Output the (X, Y) coordinate of the center of the cell containing the given text.  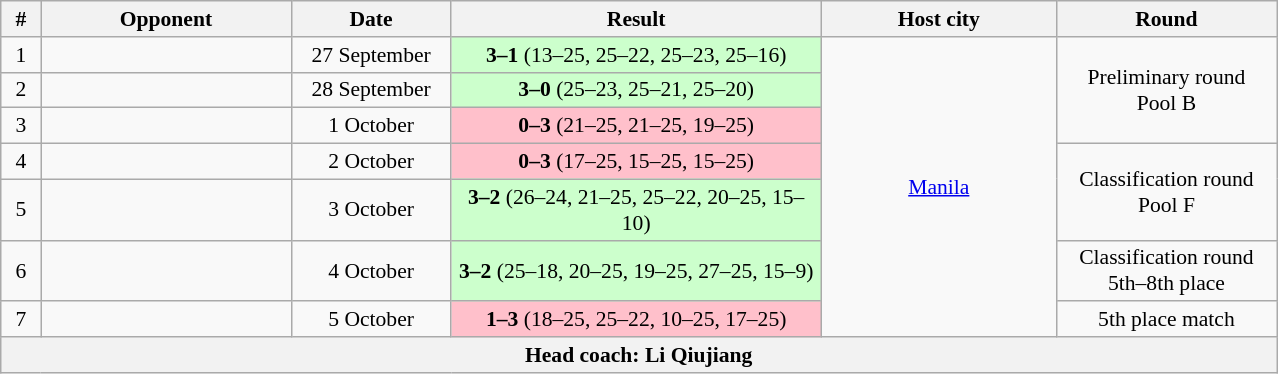
Head coach: Li Qiujiang (639, 355)
5th place match (1166, 320)
5 (21, 210)
2 October (371, 162)
Date (371, 19)
3–2 (25–18, 20–25, 19–25, 27–25, 15–9) (636, 270)
Opponent (166, 19)
27 September (371, 55)
3–0 (25–23, 25–21, 25–20) (636, 90)
4 (21, 162)
4 October (371, 270)
1 October (371, 126)
3–2 (26–24, 21–25, 25–22, 20–25, 15–10) (636, 210)
5 October (371, 320)
7 (21, 320)
# (21, 19)
3 (21, 126)
Classification round5th–8th place (1166, 270)
1–3 (18–25, 25–22, 10–25, 17–25) (636, 320)
6 (21, 270)
0–3 (17–25, 15–25, 15–25) (636, 162)
0–3 (21–25, 21–25, 19–25) (636, 126)
Classification roundPool F (1166, 192)
1 (21, 55)
3 October (371, 210)
3–1 (13–25, 25–22, 25–23, 25–16) (636, 55)
Manila (938, 187)
Host city (938, 19)
28 September (371, 90)
Round (1166, 19)
2 (21, 90)
Result (636, 19)
Preliminary round Pool B (1166, 90)
